From the cell containing the given text, extract its center point as [x, y] coordinate. 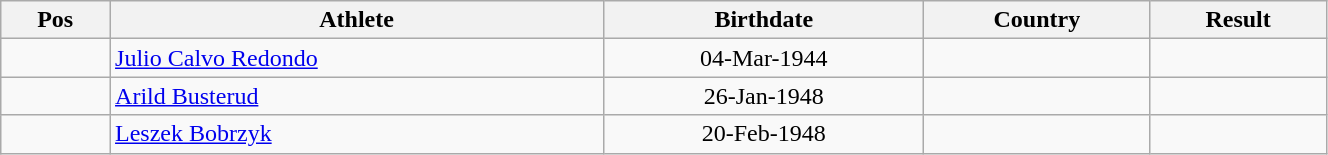
Country [1037, 20]
Leszek Bobrzyk [357, 134]
Julio Calvo Redondo [357, 58]
Athlete [357, 20]
20-Feb-1948 [764, 134]
Pos [56, 20]
Arild Busterud [357, 96]
Birthdate [764, 20]
Result [1238, 20]
04-Mar-1944 [764, 58]
26-Jan-1948 [764, 96]
